Pinpoint the cell where the given text exists, returning its [X, Y] midpoint coordinate. 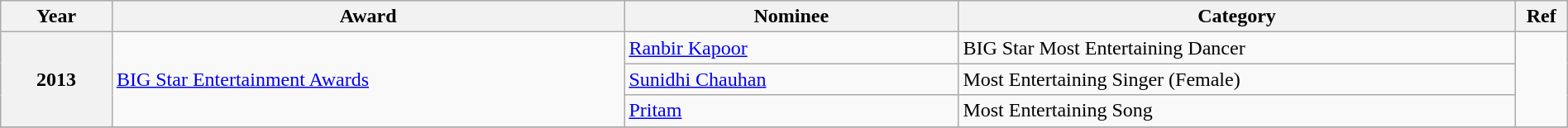
Ref [1542, 17]
BIG Star Most Entertaining Dancer [1237, 48]
Nominee [791, 17]
2013 [56, 79]
Year [56, 17]
Sunidhi Chauhan [791, 79]
Most Entertaining Singer (Female) [1237, 79]
Most Entertaining Song [1237, 111]
Pritam [791, 111]
Category [1237, 17]
Ranbir Kapoor [791, 48]
BIG Star Entertainment Awards [367, 79]
Award [367, 17]
